Extract the [X, Y] coordinate from the center of the cell holding the provided text.  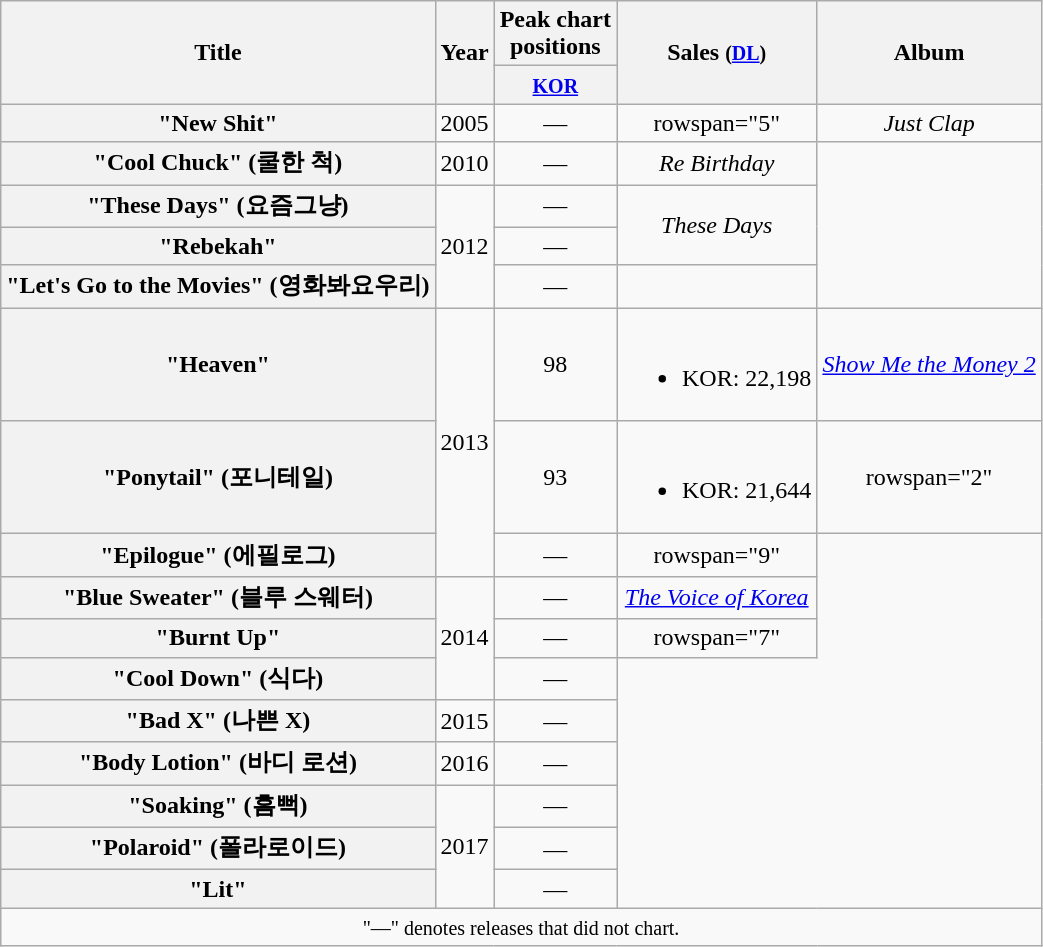
rowspan="2" [929, 478]
Peak chart positions [555, 34]
KOR: 21,644 [716, 478]
2014 [464, 638]
rowspan="5" [716, 123]
Just Clap [929, 123]
rowspan="7" [716, 638]
"These Days" (요즘그냥) [218, 206]
"Polaroid" (폴라로이드) [218, 848]
2016 [464, 764]
rowspan="9" [716, 556]
"Soaking" (흠뻑) [218, 806]
"Cool Chuck" (쿨한 척) [218, 164]
The Voice of Korea [716, 598]
"Lit" [218, 889]
"Cool Down" (식다) [218, 678]
Re Birthday [716, 164]
Album [929, 52]
"New Shit" [218, 123]
"—" denotes releases that did not chart. [522, 927]
Sales (DL) [716, 52]
"Rebekah" [218, 246]
"Bad X" (나쁜 X) [218, 722]
2017 [464, 846]
"Epilogue" (에필로그) [218, 556]
These Days [716, 224]
Year [464, 52]
2010 [464, 164]
2013 [464, 442]
"Burnt Up" [218, 638]
"Let's Go to the Movies" (영화봐요우리) [218, 286]
KOR [555, 85]
Show Me the Money 2 [929, 364]
2005 [464, 123]
93 [555, 478]
"Heaven" [218, 364]
"Ponytail" (포니테일) [218, 478]
98 [555, 364]
Title [218, 52]
"Blue Sweater" (블루 스웨터) [218, 598]
2015 [464, 722]
"Body Lotion" (바디 로션) [218, 764]
2012 [464, 246]
KOR: 22,198 [716, 364]
